Detect which cell encompasses the target text, then output its [X, Y] center coordinate. 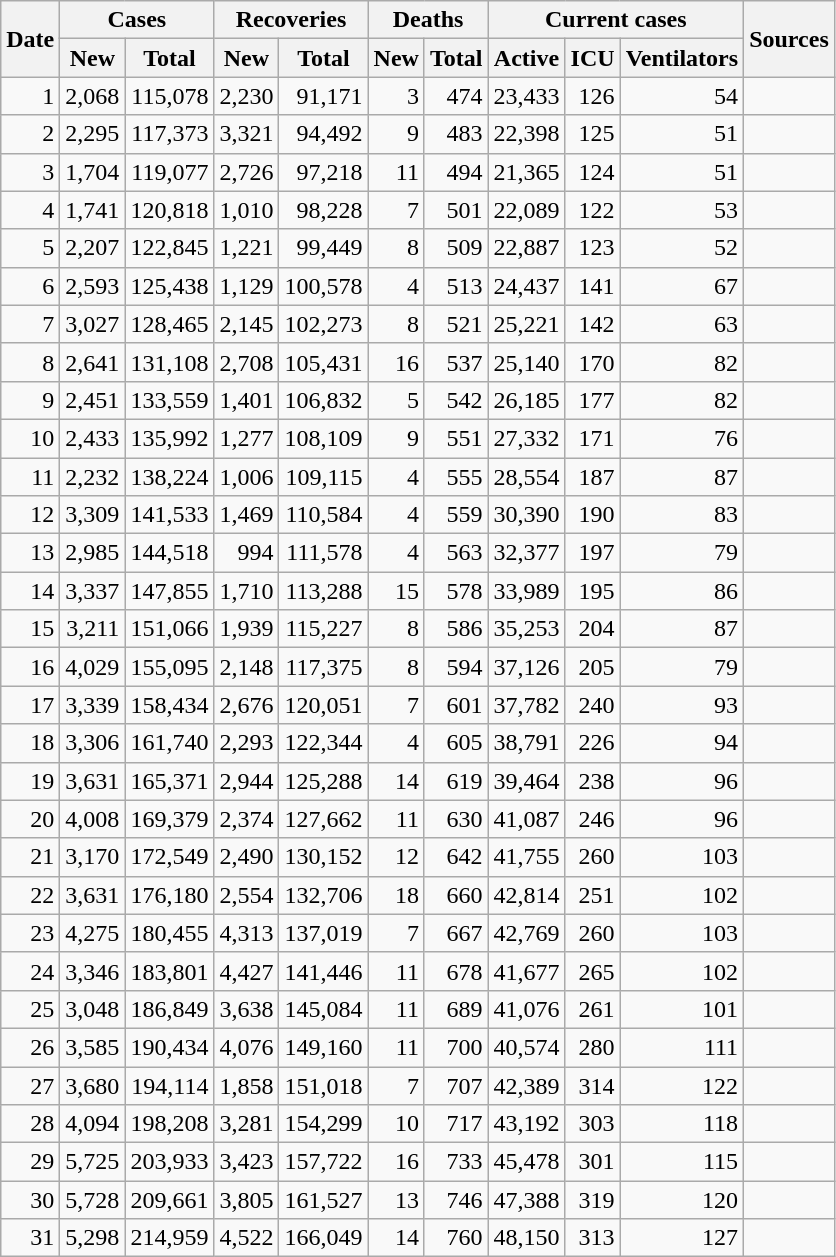
537 [456, 362]
102,273 [324, 324]
1,469 [246, 515]
5,298 [92, 1238]
166,049 [324, 1238]
1,741 [92, 210]
41,087 [526, 819]
52 [682, 248]
161,740 [170, 743]
110,584 [324, 515]
2,374 [246, 819]
1,006 [246, 477]
2,068 [92, 96]
3,170 [92, 857]
1,939 [246, 629]
551 [456, 438]
30 [30, 1200]
24 [30, 971]
138,224 [170, 477]
119,077 [170, 172]
41,755 [526, 857]
2,490 [246, 857]
4,313 [246, 933]
5,728 [92, 1200]
513 [456, 286]
144,518 [170, 553]
1 [30, 96]
314 [592, 1085]
170 [592, 362]
Cases [137, 20]
176,180 [170, 895]
38,791 [526, 743]
30,390 [526, 515]
35,253 [526, 629]
17 [30, 705]
111,578 [324, 553]
132,706 [324, 895]
42,814 [526, 895]
131,108 [170, 362]
122,845 [170, 248]
33,989 [526, 591]
707 [456, 1085]
26,185 [526, 400]
183,801 [170, 971]
45,478 [526, 1162]
746 [456, 1200]
151,018 [324, 1085]
124 [592, 172]
27,332 [526, 438]
Sources [790, 39]
194,114 [170, 1085]
1,704 [92, 172]
122,344 [324, 743]
120,051 [324, 705]
190,434 [170, 1047]
42,769 [526, 933]
4,094 [92, 1124]
47,388 [526, 1200]
1,129 [246, 286]
1,401 [246, 400]
120,818 [170, 210]
24,437 [526, 286]
137,019 [324, 933]
4,076 [246, 1047]
117,375 [324, 667]
53 [682, 210]
542 [456, 400]
619 [456, 781]
29 [30, 1162]
3,309 [92, 515]
22 [30, 895]
123 [592, 248]
135,992 [170, 438]
109,115 [324, 477]
214,959 [170, 1238]
97,218 [324, 172]
594 [456, 667]
117,373 [170, 134]
2,554 [246, 895]
42,389 [526, 1085]
39,464 [526, 781]
115,078 [170, 96]
141 [592, 286]
3,585 [92, 1047]
689 [456, 1009]
578 [456, 591]
22,089 [526, 210]
127,662 [324, 819]
994 [246, 553]
3,048 [92, 1009]
177 [592, 400]
28 [30, 1124]
Deaths [428, 20]
760 [456, 1238]
251 [592, 895]
Recoveries [291, 20]
31 [30, 1238]
4,522 [246, 1238]
106,832 [324, 400]
559 [456, 515]
54 [682, 96]
41,677 [526, 971]
240 [592, 705]
3,680 [92, 1085]
98,228 [324, 210]
4,427 [246, 971]
63 [682, 324]
700 [456, 1047]
37,126 [526, 667]
601 [456, 705]
319 [592, 1200]
40,574 [526, 1047]
2 [30, 134]
41,076 [526, 1009]
660 [456, 895]
209,661 [170, 1200]
155,095 [170, 667]
186,849 [170, 1009]
2,433 [92, 438]
586 [456, 629]
187 [592, 477]
145,084 [324, 1009]
76 [682, 438]
246 [592, 819]
99,449 [324, 248]
125 [592, 134]
120 [682, 1200]
5,725 [92, 1162]
94 [682, 743]
3,281 [246, 1124]
4,275 [92, 933]
509 [456, 248]
37,782 [526, 705]
151,066 [170, 629]
494 [456, 172]
265 [592, 971]
226 [592, 743]
100,578 [324, 286]
3,805 [246, 1200]
28,554 [526, 477]
118 [682, 1124]
3,321 [246, 134]
667 [456, 933]
605 [456, 743]
303 [592, 1124]
2,451 [92, 400]
23,433 [526, 96]
195 [592, 591]
125,288 [324, 781]
141,446 [324, 971]
147,855 [170, 591]
205 [592, 667]
238 [592, 781]
1,710 [246, 591]
2,145 [246, 324]
3,211 [92, 629]
115,227 [324, 629]
133,559 [170, 400]
172,549 [170, 857]
165,371 [170, 781]
642 [456, 857]
6 [30, 286]
4,029 [92, 667]
2,593 [92, 286]
2,232 [92, 477]
48,150 [526, 1238]
2,641 [92, 362]
2,985 [92, 553]
21,365 [526, 172]
280 [592, 1047]
203,933 [170, 1162]
555 [456, 477]
474 [456, 96]
501 [456, 210]
563 [456, 553]
23 [30, 933]
630 [456, 819]
301 [592, 1162]
113,288 [324, 591]
197 [592, 553]
261 [592, 1009]
2,207 [92, 248]
521 [456, 324]
3,423 [246, 1162]
111 [682, 1047]
1,010 [246, 210]
2,944 [246, 781]
2,708 [246, 362]
1,221 [246, 248]
483 [456, 134]
27 [30, 1085]
169,379 [170, 819]
180,455 [170, 933]
ICU [592, 58]
157,722 [324, 1162]
171 [592, 438]
Date [30, 39]
105,431 [324, 362]
Ventilators [682, 58]
26 [30, 1047]
108,109 [324, 438]
Current cases [616, 20]
Active [526, 58]
101 [682, 1009]
733 [456, 1162]
717 [456, 1124]
158,434 [170, 705]
3,346 [92, 971]
3,027 [92, 324]
3,337 [92, 591]
86 [682, 591]
93 [682, 705]
313 [592, 1238]
149,160 [324, 1047]
2,293 [246, 743]
198,208 [170, 1124]
115 [682, 1162]
3,638 [246, 1009]
2,726 [246, 172]
20 [30, 819]
2,148 [246, 667]
67 [682, 286]
161,527 [324, 1200]
83 [682, 515]
19 [30, 781]
3,306 [92, 743]
94,492 [324, 134]
4,008 [92, 819]
22,887 [526, 248]
3,339 [92, 705]
126 [592, 96]
25 [30, 1009]
25,140 [526, 362]
43,192 [526, 1124]
1,277 [246, 438]
2,676 [246, 705]
2,295 [92, 134]
125,438 [170, 286]
204 [592, 629]
1,858 [246, 1085]
22,398 [526, 134]
142 [592, 324]
128,465 [170, 324]
32,377 [526, 553]
91,171 [324, 96]
154,299 [324, 1124]
21 [30, 857]
678 [456, 971]
130,152 [324, 857]
190 [592, 515]
25,221 [526, 324]
141,533 [170, 515]
2,230 [246, 96]
127 [682, 1238]
